Determine the [x, y] coordinate at the center of the cell enclosing the given text.  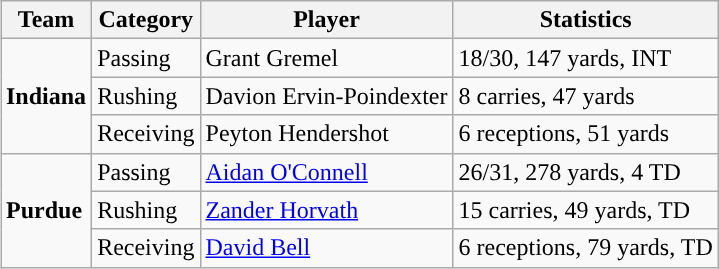
Grant Gremel [326, 58]
Aidan O'Connell [326, 172]
6 receptions, 51 yards [586, 134]
Peyton Hendershot [326, 134]
8 carries, 47 yards [586, 96]
18/30, 147 yards, INT [586, 58]
Davion Ervin-Poindexter [326, 96]
Team [46, 20]
Statistics [586, 20]
Category [146, 20]
15 carries, 49 yards, TD [586, 210]
Player [326, 20]
Indiana [46, 96]
26/31, 278 yards, 4 TD [586, 172]
David Bell [326, 248]
Purdue [46, 210]
Zander Horvath [326, 210]
6 receptions, 79 yards, TD [586, 248]
